Extract the (X, Y) coordinate from the center of the cell holding the provided text.  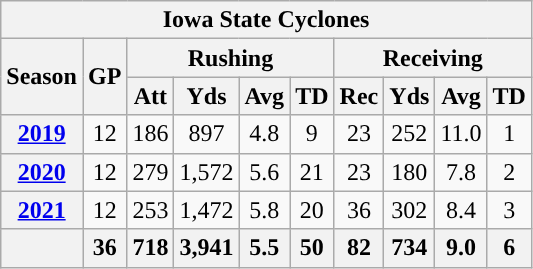
5.8 (264, 210)
8.4 (461, 210)
5.6 (264, 172)
50 (312, 248)
253 (150, 210)
9.0 (461, 248)
734 (410, 248)
2021 (42, 210)
4.8 (264, 134)
Rushing (230, 58)
2019 (42, 134)
1,572 (206, 172)
9 (312, 134)
279 (150, 172)
2020 (42, 172)
180 (410, 172)
3 (509, 210)
82 (359, 248)
Att (150, 96)
1,472 (206, 210)
302 (410, 210)
Iowa State Cyclones (266, 20)
11.0 (461, 134)
1 (509, 134)
7.8 (461, 172)
21 (312, 172)
GP (104, 77)
2 (509, 172)
Receiving (432, 58)
897 (206, 134)
20 (312, 210)
252 (410, 134)
5.5 (264, 248)
718 (150, 248)
186 (150, 134)
Rec (359, 96)
Season (42, 77)
6 (509, 248)
3,941 (206, 248)
